Capture the cell that displays the provided text and extract its (x, y) central coordinate. 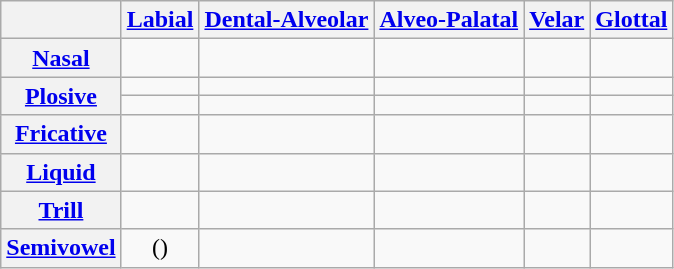
Fricative (61, 134)
Nasal (61, 58)
Glottal (632, 20)
Trill (61, 210)
Labial (160, 20)
() (160, 248)
Liquid (61, 172)
Velar (557, 20)
Dental-Alveolar (286, 20)
Plosive (61, 96)
Alveo-Palatal (449, 20)
Semivowel (61, 248)
